Return (x, y) of the center of cell containing provided text 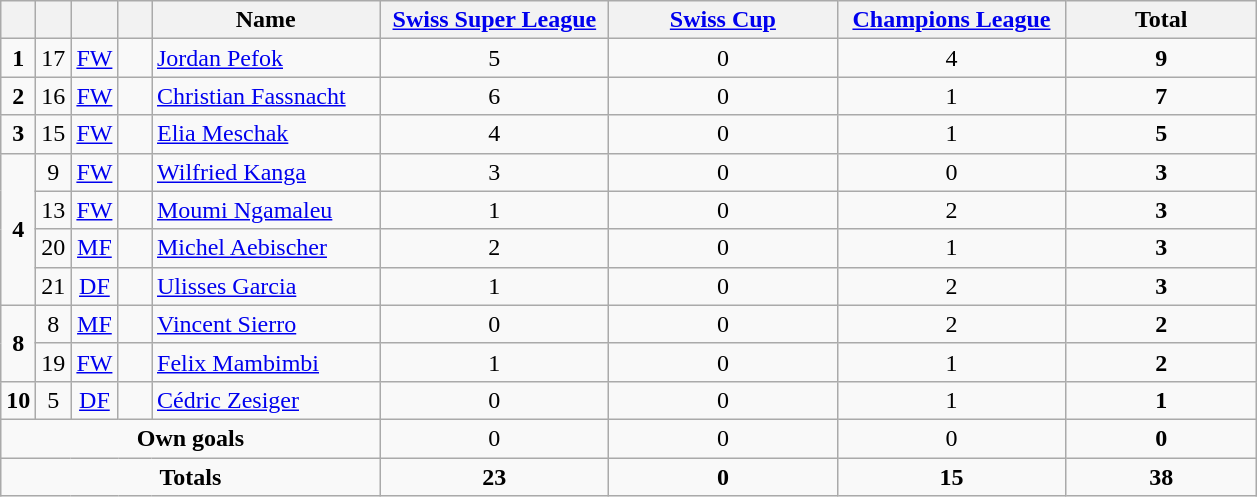
Christian Fassnacht (266, 96)
21 (54, 286)
Own goals (190, 438)
19 (54, 362)
Name (266, 20)
Swiss Super League (494, 20)
7 (1162, 96)
Jordan Pefok (266, 58)
Total (1162, 20)
13 (54, 210)
17 (54, 58)
Michel Aebischer (266, 248)
Elia Meschak (266, 134)
Vincent Sierro (266, 324)
Cédric Zesiger (266, 400)
23 (494, 477)
Ulisses Garcia (266, 286)
Champions League (952, 20)
Wilfried Kanga (266, 172)
Moumi Ngamaleu (266, 210)
20 (54, 248)
10 (18, 400)
Felix Mambimbi (266, 362)
38 (1162, 477)
6 (494, 96)
Swiss Cup (724, 20)
16 (54, 96)
Totals (190, 477)
